From the cell containing the given text, extract its center point as [X, Y] coordinate. 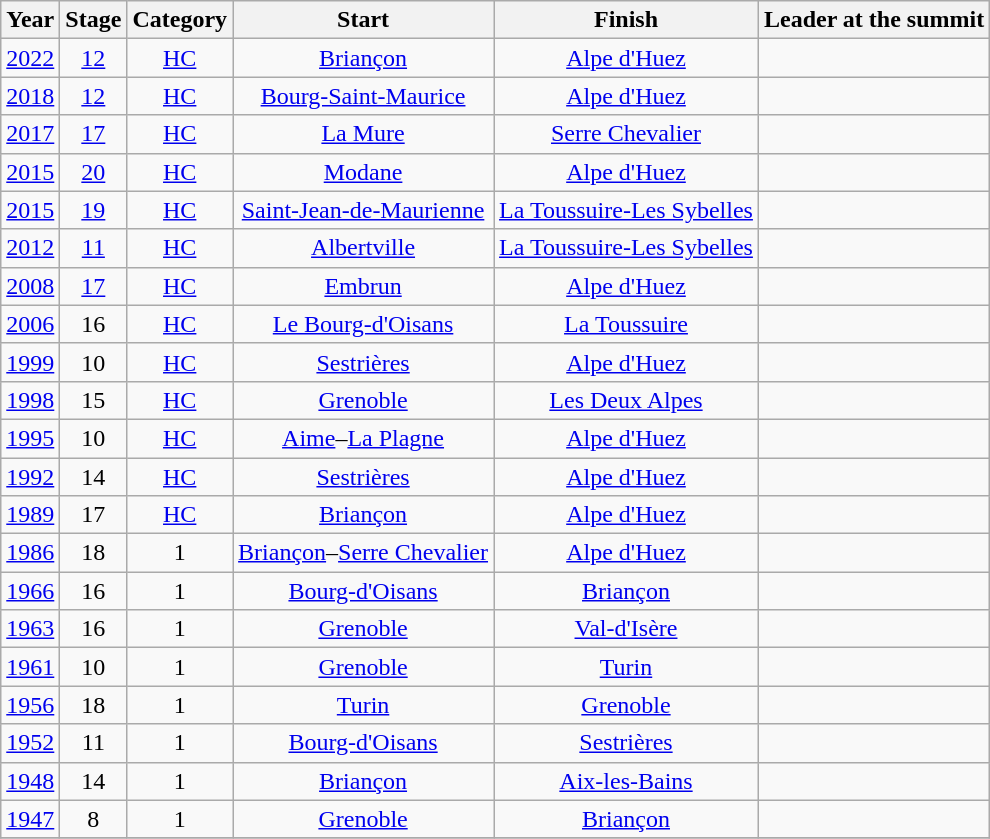
Val-d'Isère [626, 629]
Embrun [364, 286]
2008 [30, 286]
La Toussuire [626, 324]
Le Bourg-d'Oisans [364, 324]
Aime–La Plagne [364, 438]
Saint-Jean-de-Maurienne [364, 210]
1966 [30, 591]
2012 [30, 248]
Les Deux Alpes [626, 400]
1948 [30, 781]
19 [94, 210]
Serre Chevalier [626, 134]
Modane [364, 172]
2018 [30, 96]
1956 [30, 705]
Leader at the summit [874, 20]
20 [94, 172]
Briançon–Serre Chevalier [364, 553]
La Mure [364, 134]
Category [180, 20]
1961 [30, 667]
Finish [626, 20]
1995 [30, 438]
Albertville [364, 248]
Stage [94, 20]
2022 [30, 58]
Year [30, 20]
1999 [30, 362]
2017 [30, 134]
8 [94, 819]
1998 [30, 400]
1947 [30, 819]
1989 [30, 515]
2006 [30, 324]
Aix-les-Bains [626, 781]
15 [94, 400]
1963 [30, 629]
1992 [30, 477]
1986 [30, 553]
Start [364, 20]
Bourg-Saint-Maurice [364, 96]
1952 [30, 743]
